Return (X, Y) of the center of cell containing provided text 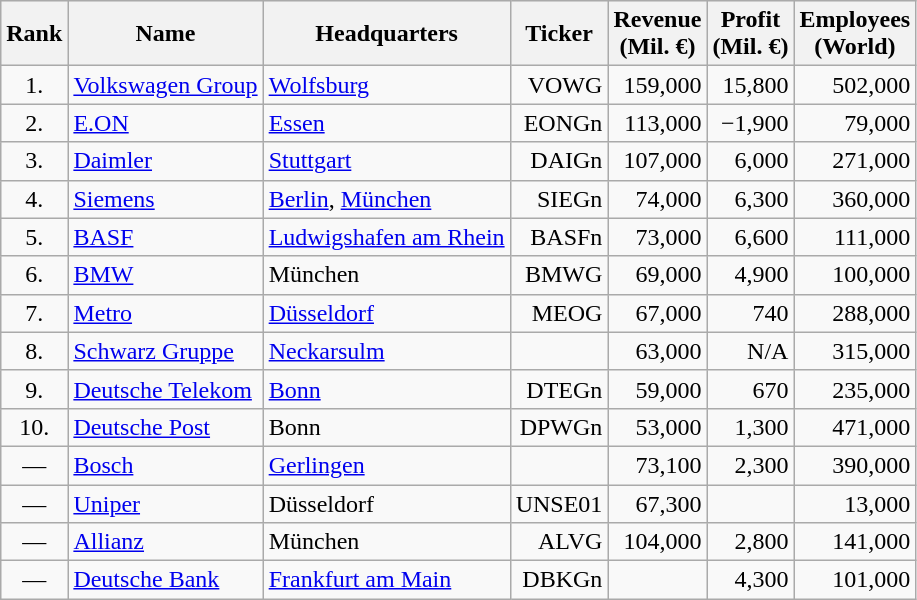
7. (34, 313)
Schwarz Gruppe (166, 351)
Revenue(Mil. €) (658, 34)
1,300 (750, 427)
3. (34, 161)
EONGn (559, 123)
2,800 (750, 542)
159,000 (658, 85)
5. (34, 237)
BMW (166, 275)
SIEGn (559, 199)
107,000 (658, 161)
Berlin, München (386, 199)
6,000 (750, 161)
Metro (166, 313)
E.ON (166, 123)
53,000 (658, 427)
Essen (386, 123)
100,000 (855, 275)
Rank (34, 34)
Allianz (166, 542)
111,000 (855, 237)
4. (34, 199)
79,000 (855, 123)
Ludwigshafen am Rhein (386, 237)
141,000 (855, 542)
Volkswagen Group (166, 85)
Ticker (559, 34)
104,000 (658, 542)
59,000 (658, 389)
ALVG (559, 542)
73,100 (658, 465)
69,000 (658, 275)
4,300 (750, 580)
6,600 (750, 237)
15,800 (750, 85)
6,300 (750, 199)
BMWG (559, 275)
235,000 (855, 389)
Siemens (166, 199)
2,300 (750, 465)
9. (34, 389)
Stuttgart (386, 161)
4,900 (750, 275)
74,000 (658, 199)
Deutsche Telekom (166, 389)
502,000 (855, 85)
8. (34, 351)
288,000 (855, 313)
BASF (166, 237)
67,300 (658, 503)
1. (34, 85)
DPWGn (559, 427)
Deutsche Post (166, 427)
Daimler (166, 161)
Headquarters (386, 34)
113,000 (658, 123)
Wolfsburg (386, 85)
740 (750, 313)
390,000 (855, 465)
101,000 (855, 580)
73,000 (658, 237)
Frankfurt am Main (386, 580)
DAIGn (559, 161)
271,000 (855, 161)
VOWG (559, 85)
Employees(World) (855, 34)
Bosch (166, 465)
670 (750, 389)
63,000 (658, 351)
DTEGn (559, 389)
2. (34, 123)
Name (166, 34)
DBKGn (559, 580)
471,000 (855, 427)
315,000 (855, 351)
67,000 (658, 313)
−1,900 (750, 123)
Profit(Mil. €) (750, 34)
Neckarsulm (386, 351)
Deutsche Bank (166, 580)
13,000 (855, 503)
BASFn (559, 237)
MEOG (559, 313)
6. (34, 275)
Gerlingen (386, 465)
N/A (750, 351)
UNSE01 (559, 503)
360,000 (855, 199)
Uniper (166, 503)
10. (34, 427)
